For the text-containing cell, return its midpoint in (X, Y) coordinate format. 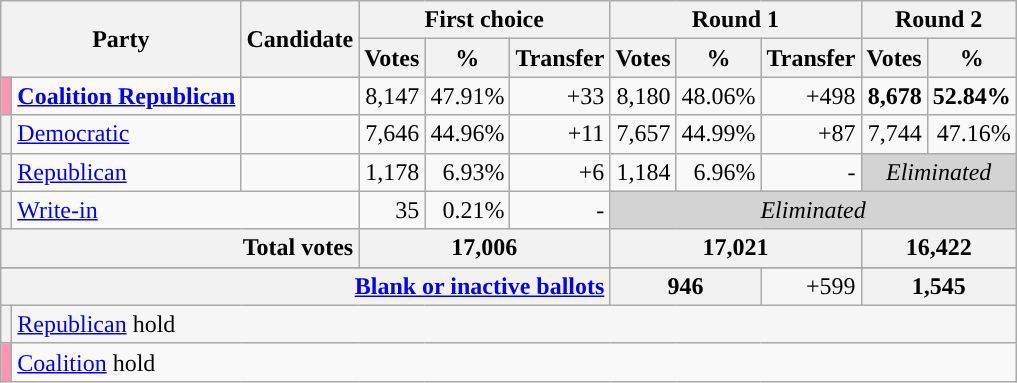
Republican (126, 172)
17,006 (484, 248)
Round 1 (736, 20)
Coalition Republican (126, 96)
1,178 (392, 172)
7,646 (392, 134)
0.21% (468, 210)
47.91% (468, 96)
+6 (560, 172)
+11 (560, 134)
1,184 (643, 172)
7,657 (643, 134)
Total votes (180, 248)
Democratic (126, 134)
48.06% (718, 96)
8,180 (643, 96)
Republican hold (514, 324)
47.16% (972, 134)
Write-in (186, 210)
8,678 (894, 96)
Party (121, 39)
44.96% (468, 134)
946 (686, 286)
+33 (560, 96)
7,744 (894, 134)
Candidate (300, 39)
+498 (811, 96)
+599 (811, 286)
52.84% (972, 96)
Round 2 (938, 20)
17,021 (736, 248)
44.99% (718, 134)
8,147 (392, 96)
16,422 (938, 248)
First choice (484, 20)
6.96% (718, 172)
+87 (811, 134)
Blank or inactive ballots (306, 286)
1,545 (938, 286)
Coalition hold (514, 362)
35 (392, 210)
6.93% (468, 172)
